For the text-containing cell, return its midpoint in (X, Y) coordinate format. 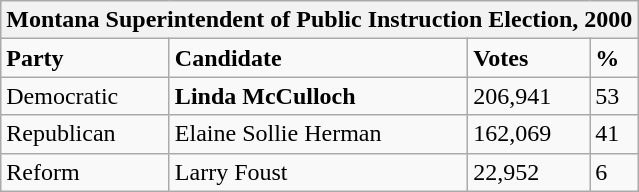
Montana Superintendent of Public Instruction Election, 2000 (320, 20)
22,952 (529, 172)
Reform (86, 172)
206,941 (529, 96)
Democratic (86, 96)
Party (86, 58)
6 (614, 172)
% (614, 58)
53 (614, 96)
41 (614, 134)
Votes (529, 58)
Linda McCulloch (318, 96)
Elaine Sollie Herman (318, 134)
Candidate (318, 58)
Republican (86, 134)
Larry Foust (318, 172)
162,069 (529, 134)
